Provide the (x, y) coordinate of the cell's center where the given text is located.  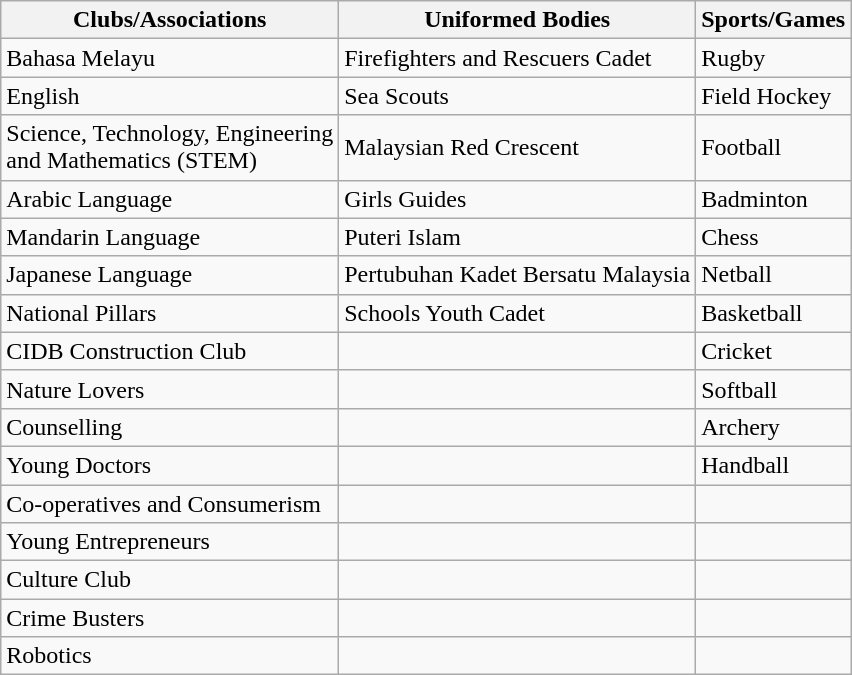
Archery (774, 427)
Handball (774, 465)
Uniformed Bodies (518, 20)
Young Entrepreneurs (170, 542)
Crime Busters (170, 618)
Netball (774, 275)
Basketball (774, 313)
Firefighters and Rescuers Cadet (518, 58)
Pertubuhan Kadet Bersatu Malaysia (518, 275)
Japanese Language (170, 275)
Sea Scouts (518, 96)
Softball (774, 389)
Counselling (170, 427)
Sports/Games (774, 20)
Puteri Islam (518, 237)
Malaysian Red Crescent (518, 148)
Robotics (170, 656)
Badminton (774, 199)
Girls Guides (518, 199)
National Pillars (170, 313)
CIDB Construction Club (170, 351)
English (170, 96)
Arabic Language (170, 199)
Schools Youth Cadet (518, 313)
Field Hockey (774, 96)
Bahasa Melayu (170, 58)
Nature Lovers (170, 389)
Co-operatives and Consumerism (170, 503)
Rugby (774, 58)
Science, Technology, Engineeringand Mathematics (STEM) (170, 148)
Cricket (774, 351)
Clubs/Associations (170, 20)
Football (774, 148)
Chess (774, 237)
Young Doctors (170, 465)
Culture Club (170, 580)
Mandarin Language (170, 237)
